Output the [x, y] coordinate of the center of the cell containing the given text.  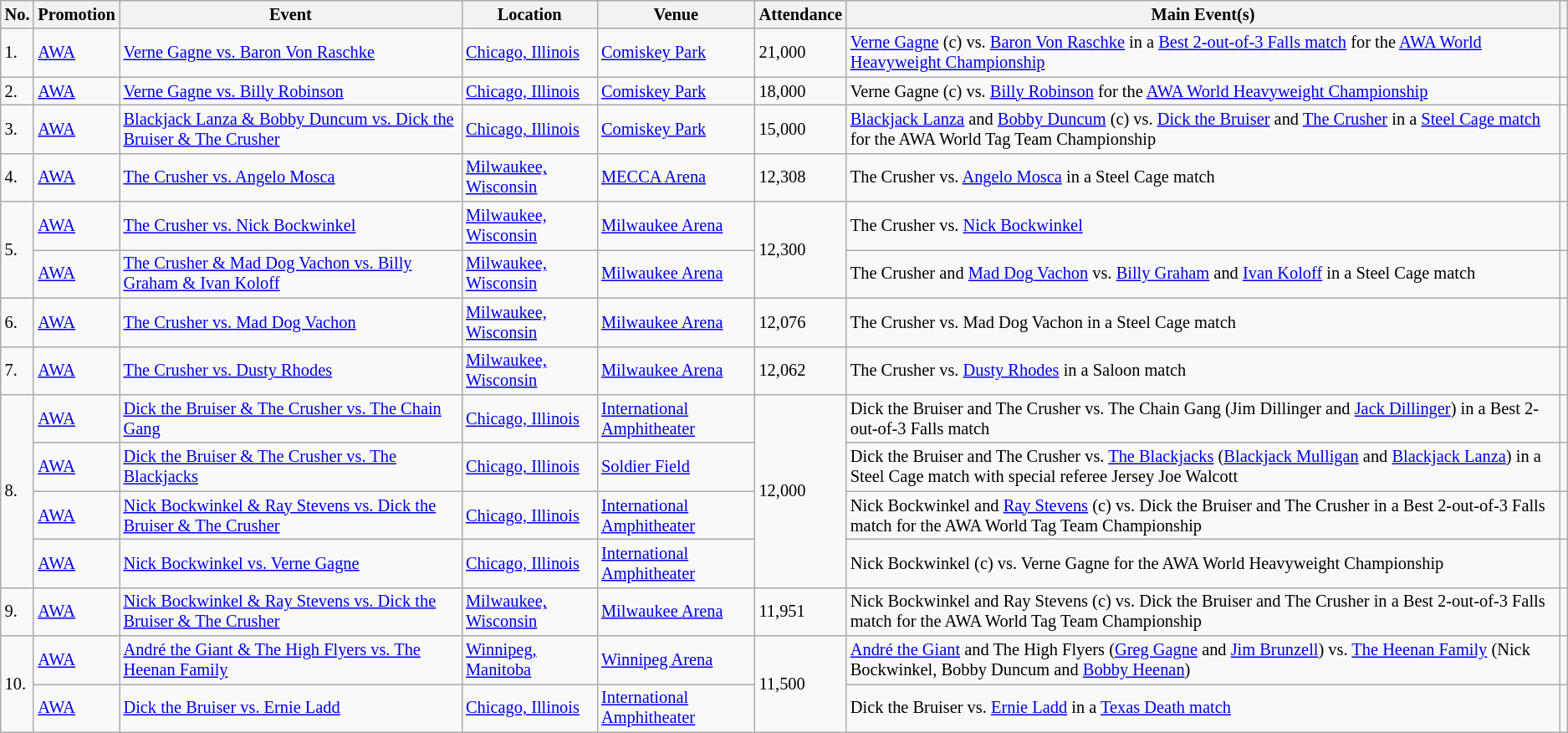
The Crusher vs. Mad Dog Vachon in a Steel Cage match [1203, 322]
3. [18, 129]
11,500 [801, 684]
Dick the Bruiser & The Crusher vs. The Chain Gang [291, 418]
21,000 [801, 53]
Verne Gagne vs. Billy Robinson [291, 91]
Verne Gagne (c) vs. Billy Robinson for the AWA World Heavyweight Championship [1203, 91]
Promotion [76, 14]
Blackjack Lanza & Bobby Duncum vs. Dick the Bruiser & The Crusher [291, 129]
9. [18, 612]
12,300 [801, 249]
The Crusher and Mad Dog Vachon vs. Billy Graham and Ivan Koloff in a Steel Cage match [1203, 274]
10. [18, 684]
Verne Gagne (c) vs. Baron Von Raschke in a Best 2-out-of-3 Falls match for the AWA World Heavyweight Championship [1203, 53]
André the Giant & The High Flyers vs. The Heenan Family [291, 660]
12,076 [801, 322]
The Crusher & Mad Dog Vachon vs. Billy Graham & Ivan Koloff [291, 274]
Dick the Bruiser vs. Ernie Ladd in a Texas Death match [1203, 708]
The Crusher vs. Dusty Rhodes [291, 371]
Soldier Field [676, 467]
Verne Gagne vs. Baron Von Raschke [291, 53]
1. [18, 53]
8. [18, 490]
The Crusher vs. Angelo Mosca in a Steel Cage match [1203, 177]
12,062 [801, 371]
11,951 [801, 612]
6. [18, 322]
MECCA Arena [676, 177]
Event [291, 14]
Winnipeg Arena [676, 660]
12,000 [801, 490]
2. [18, 91]
The Crusher vs. Dusty Rhodes in a Saloon match [1203, 371]
18,000 [801, 91]
The Crusher vs. Mad Dog Vachon [291, 322]
Blackjack Lanza and Bobby Duncum (c) vs. Dick the Bruiser and The Crusher in a Steel Cage match for the AWA World Tag Team Championship [1203, 129]
Location [529, 14]
Winnipeg, Manitoba [529, 660]
4. [18, 177]
5. [18, 249]
7. [18, 371]
The Crusher vs. Angelo Mosca [291, 177]
Dick the Bruiser and The Crusher vs. The Chain Gang (Jim Dillinger and Jack Dillinger) in a Best 2-out-of-3 Falls match [1203, 418]
No. [18, 14]
Dick the Bruiser & The Crusher vs. The Blackjacks [291, 467]
Venue [676, 14]
Main Event(s) [1203, 14]
Attendance [801, 14]
Dick the Bruiser vs. Ernie Ladd [291, 708]
André the Giant and The High Flyers (Greg Gagne and Jim Brunzell) vs. The Heenan Family (Nick Bockwinkel, Bobby Duncum and Bobby Heenan) [1203, 660]
12,308 [801, 177]
Nick Bockwinkel (c) vs. Verne Gagne for the AWA World Heavyweight Championship [1203, 563]
Nick Bockwinkel vs. Verne Gagne [291, 563]
15,000 [801, 129]
